Identify which cell holds the provided text, then report its [x, y] central coordinate. 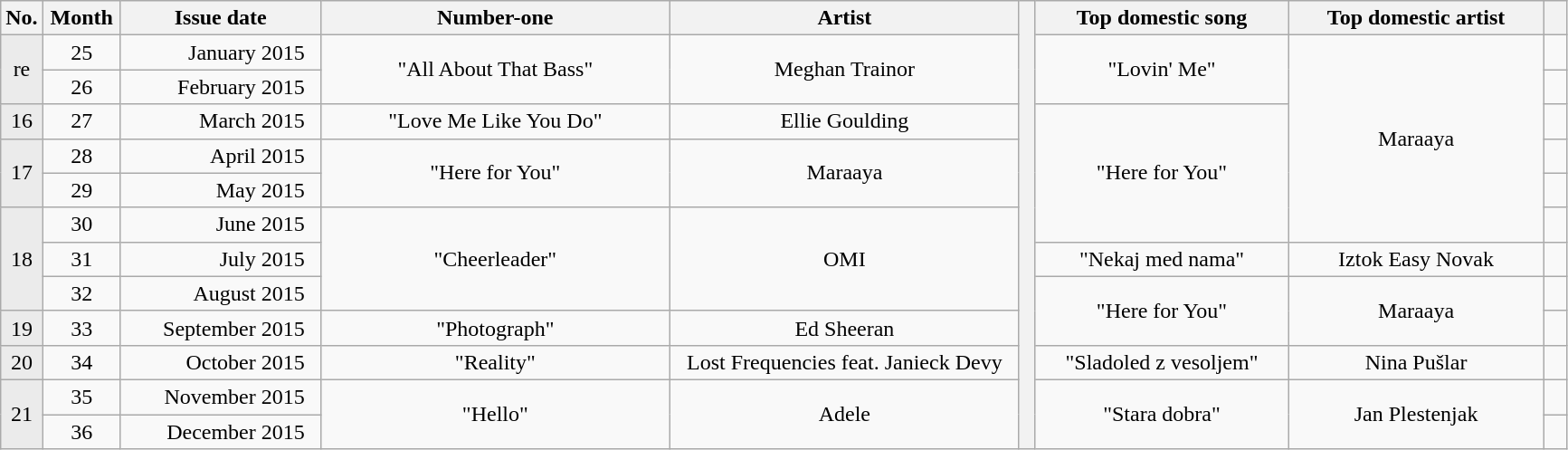
No. [22, 18]
December 2015 [221, 432]
Month [81, 18]
32 [81, 293]
Adele [844, 414]
Artist [844, 18]
17 [22, 173]
25 [81, 53]
36 [81, 432]
"All About That Bass" [495, 70]
31 [81, 259]
Lost Frequencies feat. Janieck Devy [844, 362]
Top domestic song [1162, 18]
"Love Me Like You Do" [495, 121]
"Cheerleader" [495, 259]
19 [22, 328]
November 2015 [221, 397]
"Reality" [495, 362]
"Stara dobra" [1162, 414]
30 [81, 225]
26 [81, 87]
"Photograph" [495, 328]
35 [81, 397]
March 2015 [221, 121]
Nina Pušlar [1417, 362]
20 [22, 362]
"Sladoled z vesoljem" [1162, 362]
Number-one [495, 18]
April 2015 [221, 156]
July 2015 [221, 259]
18 [22, 259]
"Lovin' Me" [1162, 70]
January 2015 [221, 53]
Ed Sheeran [844, 328]
16 [22, 121]
21 [22, 414]
Issue date [221, 18]
Iztok Easy Novak [1417, 259]
28 [81, 156]
OMI [844, 259]
re [22, 70]
27 [81, 121]
34 [81, 362]
33 [81, 328]
"Hello" [495, 414]
May 2015 [221, 190]
February 2015 [221, 87]
"Nekaj med nama" [1162, 259]
Ellie Goulding [844, 121]
August 2015 [221, 293]
29 [81, 190]
Meghan Trainor [844, 70]
June 2015 [221, 225]
Top domestic artist [1417, 18]
October 2015 [221, 362]
September 2015 [221, 328]
Jan Plestenjak [1417, 414]
